Search for the cell housing the specified text and yield its [x, y] center coordinate. 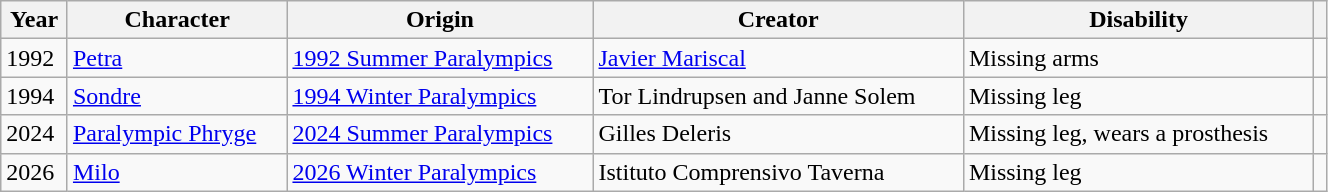
1994 [34, 96]
2026 [34, 172]
2026 Winter Paralympics [440, 172]
2024 [34, 134]
Paralympic Phryge [176, 134]
Gilles Deleris [778, 134]
Javier Mariscal [778, 58]
Character [176, 20]
Tor Lindrupsen and Janne Solem [778, 96]
Creator [778, 20]
Missing arms [1138, 58]
Year [34, 20]
Petra [176, 58]
1992 [34, 58]
Origin [440, 20]
Sondre [176, 96]
2024 Summer Paralympics [440, 134]
1992 Summer Paralympics [440, 58]
1994 Winter Paralympics [440, 96]
Istituto Comprensivo Taverna [778, 172]
Milo [176, 172]
Missing leg, wears a prosthesis [1138, 134]
Disability [1138, 20]
